Output the (x, y) coordinate of the center of the cell containing the given text.  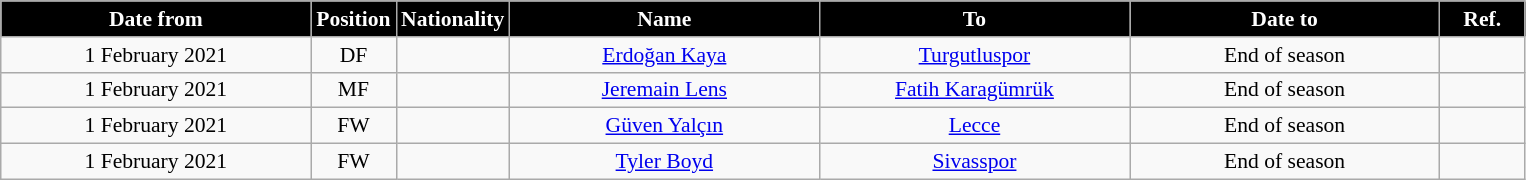
Turgutluspor (974, 55)
Erdoğan Kaya (664, 55)
Tyler Boyd (664, 162)
Ref. (1482, 19)
Position (354, 19)
Date from (156, 19)
Güven Yalçın (664, 126)
MF (354, 90)
Fatih Karagümrük (974, 90)
Sivasspor (974, 162)
To (974, 19)
Date to (1285, 19)
DF (354, 55)
Name (664, 19)
Lecce (974, 126)
Nationality (452, 19)
Jeremain Lens (664, 90)
